Find where the given text appears and provide that cell's center as [x, y] coordinate. 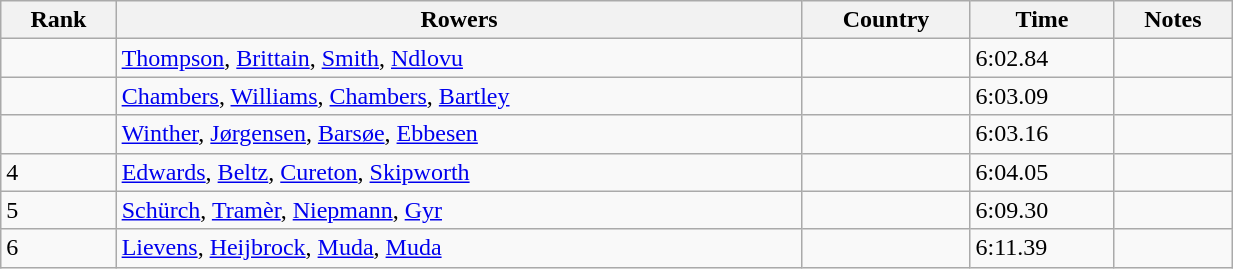
5 [58, 210]
Rowers [459, 20]
Thompson, Brittain, Smith, Ndlovu [459, 58]
6:04.05 [1042, 172]
Chambers, Williams, Chambers, Bartley [459, 96]
4 [58, 172]
Rank [58, 20]
6 [58, 248]
Schürch, Tramèr, Niepmann, Gyr [459, 210]
Country [886, 20]
Edwards, Beltz, Cureton, Skipworth [459, 172]
6:03.16 [1042, 134]
Lievens, Heijbrock, Muda, Muda [459, 248]
6:02.84 [1042, 58]
6:09.30 [1042, 210]
6:03.09 [1042, 96]
Time [1042, 20]
Winther, Jørgensen, Barsøe, Ebbesen [459, 134]
Notes [1173, 20]
6:11.39 [1042, 248]
